Detect which cell encompasses the target text, then output its [X, Y] center coordinate. 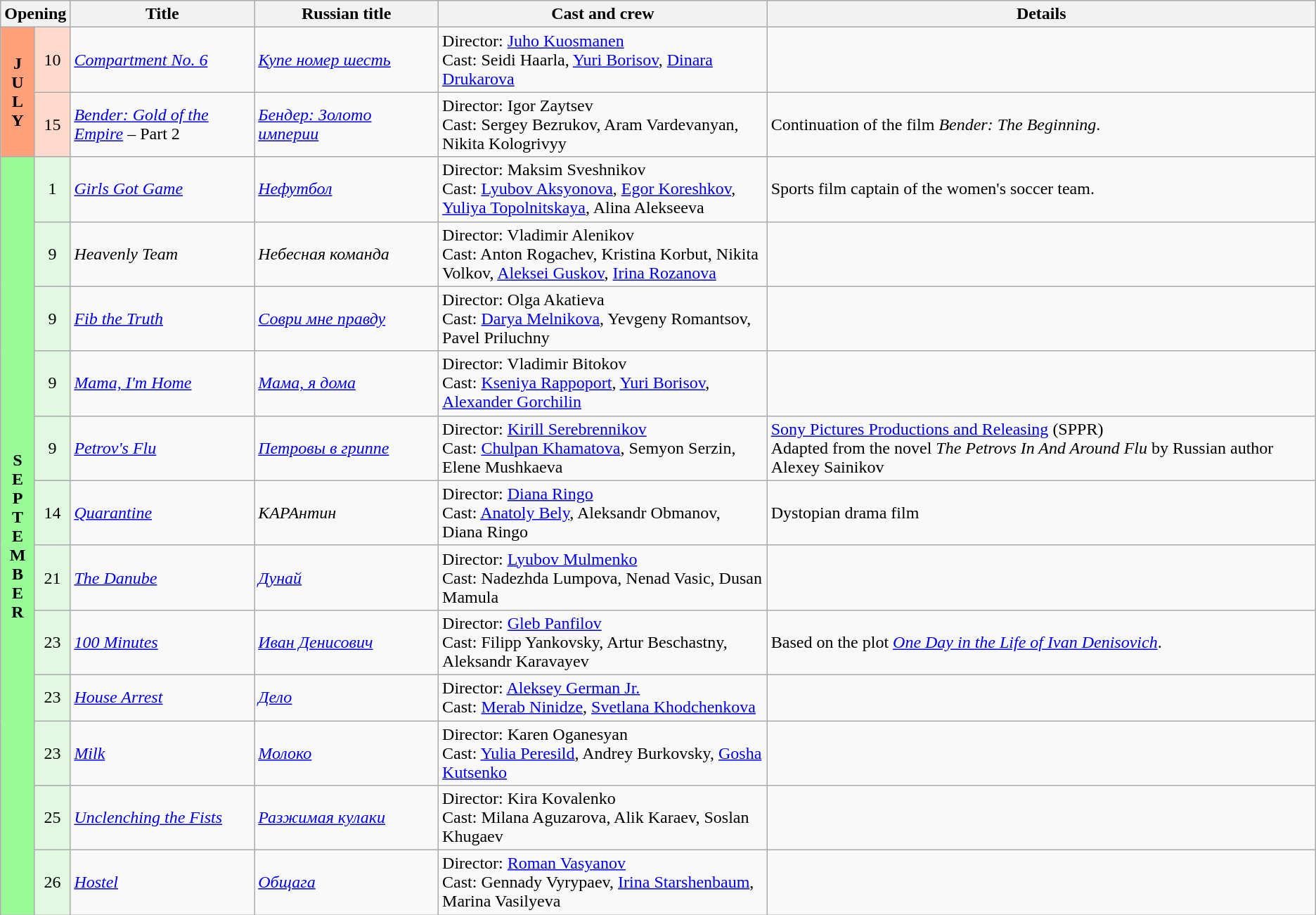
Купе номер шесть [347, 60]
25 [52, 818]
House Arrest [162, 698]
Разжимая кулаки [347, 818]
Мама, я дома [347, 383]
Director: Karen Oganesyan Cast: Yulia Peresild, Andrey Burkovsky, Gosha Kutsenko [603, 753]
Unclenching the Fists [162, 818]
Sports film captain of the women's soccer team. [1041, 189]
Director: Kira Kovalenko Cast: Milana Aguzarova, Alik Karaev, Soslan Khugaev [603, 818]
Director: Aleksey German Jr. Cast: Merab Ninidze, Svetlana Khodchenkova [603, 698]
Sony Pictures Productions and Releasing (SPPR) Adapted from the novel The Petrovs In And Around Flu by Russian author Alexey Sainikov [1041, 448]
Director: Maksim Sveshnikov Cast: Lyubov Aksyonova, Egor Koreshkov, Yuliya Topolnitskaya, Alina Alekseeva [603, 189]
Бендер: Золото империи [347, 124]
Quarantine [162, 513]
Hostel [162, 883]
Based on the plot One Day in the Life of Ivan Denisovich. [1041, 642]
100 Minutes [162, 642]
Compartment No. 6 [162, 60]
Нефутбол [347, 189]
Milk [162, 753]
Petrov's Flu [162, 448]
Bender: Gold of the Empire – Part 2 [162, 124]
Дунай [347, 577]
Girls Got Game [162, 189]
Петровы в гриппе [347, 448]
Opening [35, 14]
21 [52, 577]
Director: Juho Kuosmanen Cast: Seidi Haarla, Yuri Borisov, Dinara Drukarova [603, 60]
Соври мне правду [347, 319]
Director: Gleb Panfilov Cast: Filipp Yankovsky, Artur Beschastny, Aleksandr Karavayev [603, 642]
Director: Lyubov Mulmenko Cast: Nadezhda Lumpova, Nenad Vasic, Dusan Mamula [603, 577]
Details [1041, 14]
Director: Vladimir Alenikov Cast: Anton Rogachev, Kristina Korbut, Nikita Volkov, Aleksei Guskov, Irina Rozanova [603, 254]
Director: Diana Ringo Cast: Anatoly Bely, Aleksandr Obmanov, Diana Ringo [603, 513]
15 [52, 124]
Mama, I'm Home [162, 383]
1 [52, 189]
КАРАнтин [347, 513]
The Danube [162, 577]
SEPTEMBER [18, 536]
JULY [18, 92]
14 [52, 513]
Director: Kirill Serebrennikov Cast: Chulpan Khamatova, Semyon Serzin, Elene Mushkaeva [603, 448]
Общага [347, 883]
Молоко [347, 753]
Дело [347, 698]
Иван Денисович [347, 642]
Continuation of the film Bender: The Beginning. [1041, 124]
Director: Olga Akatieva Cast: Darya Melnikova, Yevgeny Romantsov, Pavel Priluchny [603, 319]
Dystopian drama film [1041, 513]
Russian title [347, 14]
Heavenly Team [162, 254]
Director: Vladimir Bitokov Cast: Kseniya Rappoport, Yuri Borisov, Alexander Gorchilin [603, 383]
26 [52, 883]
Director: Roman Vasyanov Cast: Gennady Vyrypaev, Irina Starshenbaum, Marina Vasilyeva [603, 883]
Director: Igor Zaytsev Cast: Sergey Bezrukov, Aram Vardevanyan, Nikita Kologrivyy [603, 124]
10 [52, 60]
Fib the Truth [162, 319]
Небесная команда [347, 254]
Cast and crew [603, 14]
Title [162, 14]
